Scan for the cell matching the given text and deliver its [x, y] coordinate at center. 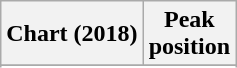
Chart (2018) [72, 34]
Peakposition [189, 34]
